Search for the cell housing the specified text and yield its (x, y) center coordinate. 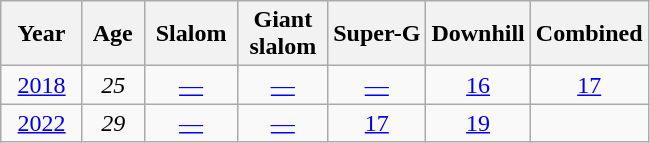
Slalom (191, 34)
2018 (42, 85)
Giant slalom (283, 34)
16 (478, 85)
Age (113, 34)
Super-G (377, 34)
Combined (589, 34)
19 (478, 123)
2022 (42, 123)
25 (113, 85)
Downhill (478, 34)
Year (42, 34)
29 (113, 123)
